Return the [x, y] coordinate for the center point of the cell that contains the specified text.  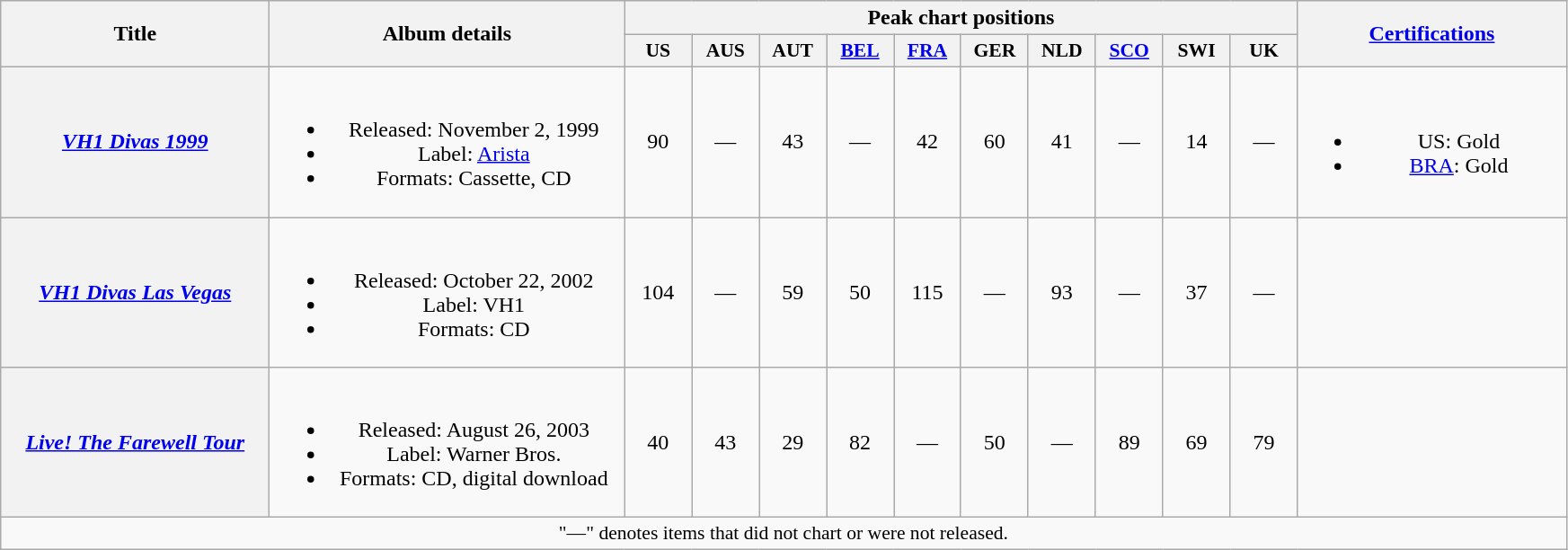
"—" denotes items that did not chart or were not released. [784, 534]
Peak chart positions [961, 18]
Released: August 26, 2003Label: Warner Bros.Formats: CD, digital download [447, 442]
79 [1263, 442]
104 [658, 293]
Certifications [1432, 34]
59 [793, 293]
US: GoldBRA: Gold [1432, 142]
69 [1197, 442]
SCO [1129, 51]
41 [1062, 142]
93 [1062, 293]
14 [1197, 142]
42 [927, 142]
40 [658, 442]
115 [927, 293]
VH1 Divas Las Vegas [135, 293]
Album details [447, 34]
GER [994, 51]
FRA [927, 51]
AUT [793, 51]
Released: October 22, 2002Label: VH1Formats: CD [447, 293]
89 [1129, 442]
VH1 Divas 1999 [135, 142]
BEL [861, 51]
UK [1263, 51]
Released: November 2, 1999Label: AristaFormats: Cassette, CD [447, 142]
90 [658, 142]
82 [861, 442]
Live! The Farewell Tour [135, 442]
SWI [1197, 51]
60 [994, 142]
Title [135, 34]
US [658, 51]
AUS [726, 51]
37 [1197, 293]
NLD [1062, 51]
29 [793, 442]
